Find where the given text appears and provide that cell's center as (x, y) coordinate. 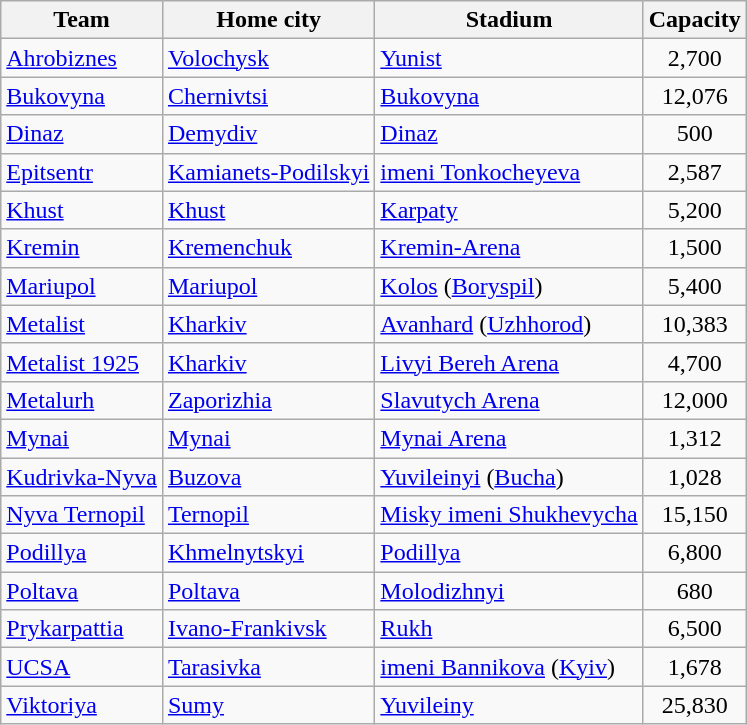
Kolos (Boryspil) (509, 286)
Zaporizhia (268, 400)
Metalist (82, 324)
Kremin (82, 248)
Livyi Bereh Arena (509, 362)
Epitsentr (82, 172)
Volochysk (268, 58)
Yuvileinyi (Bucha) (509, 477)
Khmelnytskyi (268, 553)
Kremin-Arena (509, 248)
Capacity (694, 20)
12,076 (694, 96)
2,700 (694, 58)
Yunist (509, 58)
Metalurh (82, 400)
25,830 (694, 705)
Demydiv (268, 134)
Buzova (268, 477)
Prykarpattia (82, 629)
Chernivtsi (268, 96)
680 (694, 591)
Yuvileiny (509, 705)
Ternopil (268, 515)
Karpaty (509, 210)
5,400 (694, 286)
Stadium (509, 20)
Kudrivka-Nyva (82, 477)
12,000 (694, 400)
15,150 (694, 515)
6,500 (694, 629)
Mynai Arena (509, 438)
Sumy (268, 705)
Metalist 1925 (82, 362)
1,678 (694, 667)
5,200 (694, 210)
UCSA (82, 667)
1,312 (694, 438)
2,587 (694, 172)
Viktoriya (82, 705)
Misky imeni Shukhevycha (509, 515)
Nyva Ternopil (82, 515)
Ivano-Frankivsk (268, 629)
Tarasivka (268, 667)
1,500 (694, 248)
1,028 (694, 477)
Rukh (509, 629)
Team (82, 20)
Ahrobiznes (82, 58)
Kamianets-Podilskyi (268, 172)
4,700 (694, 362)
6,800 (694, 553)
500 (694, 134)
Avanhard (Uzhhorod) (509, 324)
Kremenchuk (268, 248)
imeni Bannikova (Kyiv) (509, 667)
10,383 (694, 324)
Slavutych Arena (509, 400)
imeni Tonkocheyeva (509, 172)
Molodizhnyi (509, 591)
Home city (268, 20)
